Return the [X, Y] coordinate for the center point of the cell that contains the specified text.  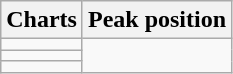
Peak position [156, 20]
Charts [42, 20]
